Provide the [x, y] coordinate of the cell's center where the given text is located.  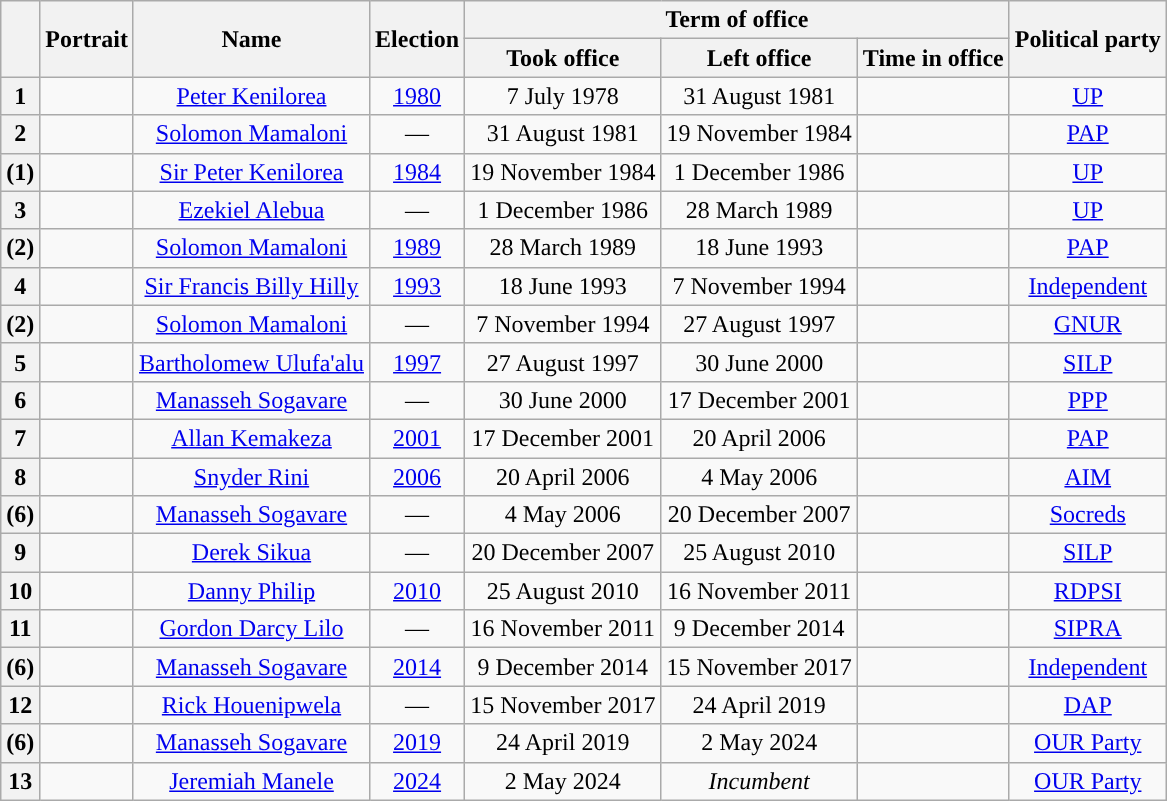
Snyder Rini [251, 477]
Allan Kemakeza [251, 438]
11 [20, 629]
Rick Houenipwela [251, 705]
2019 [418, 743]
Left office [759, 58]
Time in office [933, 58]
10 [20, 591]
1993 [418, 286]
Term of office [738, 20]
Socreds [1088, 515]
13 [20, 781]
(1) [20, 172]
Gordon Darcy Lilo [251, 629]
2024 [418, 781]
2006 [418, 477]
2001 [418, 438]
9 [20, 553]
4 [20, 286]
Election [418, 39]
AIM [1088, 477]
Portrait [87, 39]
Sir Francis Billy Hilly [251, 286]
Jeremiah Manele [251, 781]
Incumbent [759, 781]
2 [20, 134]
SIPRA [1088, 629]
Derek Sikua [251, 553]
2010 [418, 591]
GNUR [1088, 324]
1984 [418, 172]
Sir Peter Kenilorea [251, 172]
1997 [418, 362]
6 [20, 400]
RDPSI [1088, 591]
2014 [418, 667]
1980 [418, 96]
Political party [1088, 39]
Name [251, 39]
5 [20, 362]
PPP [1088, 400]
Ezekiel Alebua [251, 210]
12 [20, 705]
1989 [418, 248]
8 [20, 477]
7 July 1978 [563, 96]
Peter Kenilorea [251, 96]
3 [20, 210]
DAP [1088, 705]
Took office [563, 58]
Bartholomew Ulufa'alu [251, 362]
Danny Philip [251, 591]
1 [20, 96]
7 [20, 438]
